Locate the cell with the specified text and output its (x, y) center coordinate. 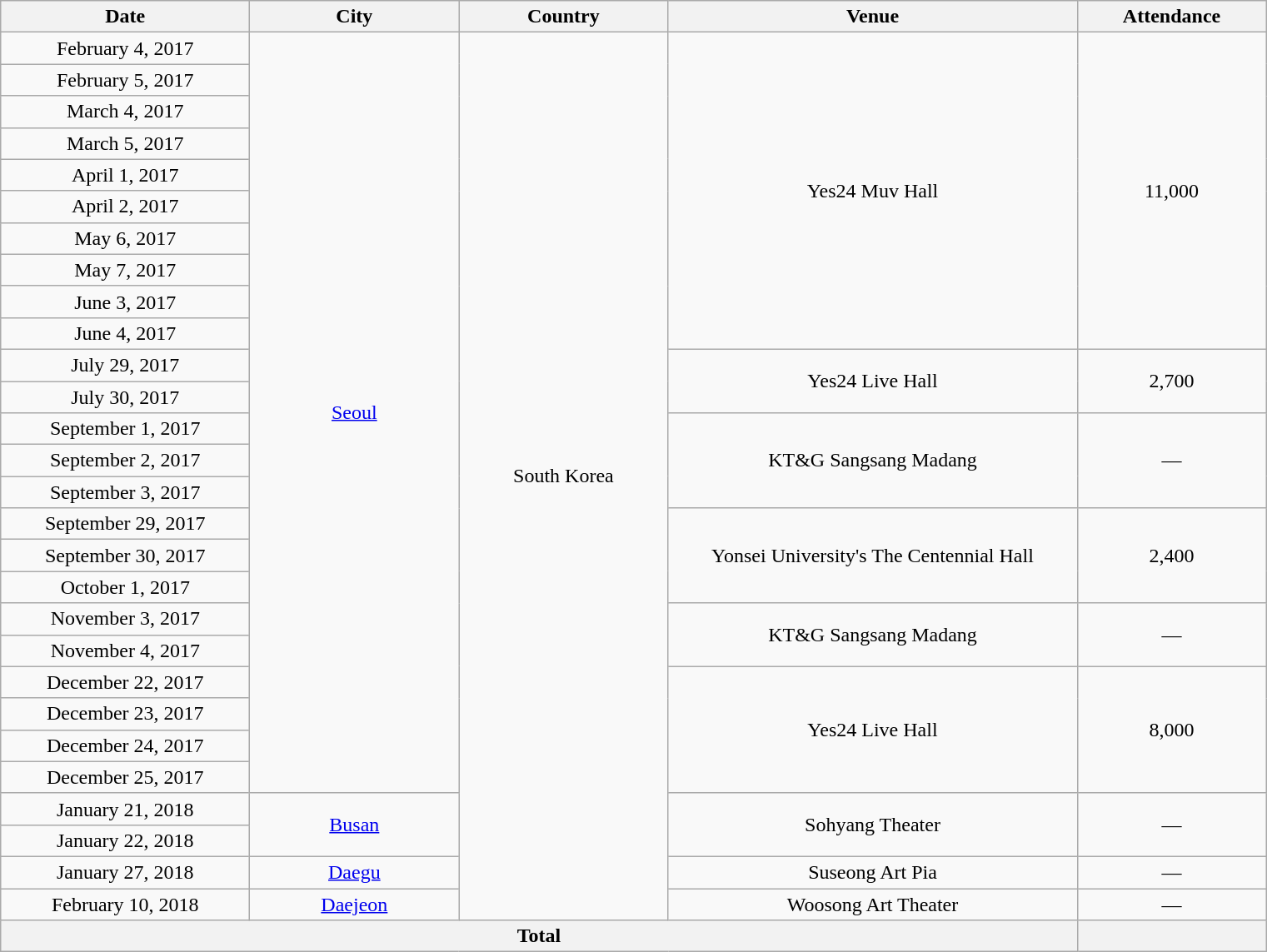
Woosong Art Theater (873, 904)
Country (563, 17)
Busan (355, 825)
September 2, 2017 (125, 461)
Sohyang Theater (873, 825)
May 6, 2017 (125, 238)
Yonsei University's The Centennial Hall (873, 556)
March 5, 2017 (125, 143)
November 3, 2017 (125, 619)
December 23, 2017 (125, 714)
October 1, 2017 (125, 587)
July 29, 2017 (125, 365)
December 24, 2017 (125, 745)
July 30, 2017 (125, 397)
February 10, 2018 (125, 904)
June 4, 2017 (125, 333)
January 21, 2018 (125, 809)
Daegu (355, 872)
Total (539, 936)
February 4, 2017 (125, 48)
December 22, 2017 (125, 682)
April 1, 2017 (125, 175)
January 22, 2018 (125, 840)
September 3, 2017 (125, 492)
South Korea (563, 476)
Daejeon (355, 904)
2,700 (1171, 381)
8,000 (1171, 730)
Suseong Art Pia (873, 872)
November 4, 2017 (125, 650)
April 2, 2017 (125, 207)
Attendance (1171, 17)
11,000 (1171, 192)
Date (125, 17)
September 30, 2017 (125, 556)
Yes24 Muv Hall (873, 192)
February 5, 2017 (125, 80)
2,400 (1171, 556)
City (355, 17)
Venue (873, 17)
May 7, 2017 (125, 270)
June 3, 2017 (125, 302)
March 4, 2017 (125, 112)
September 1, 2017 (125, 429)
September 29, 2017 (125, 524)
Seoul (355, 413)
December 25, 2017 (125, 777)
January 27, 2018 (125, 872)
